Provide the [x, y] coordinate of the cell's center where the given text is located.  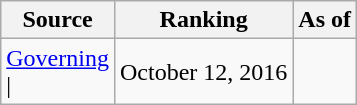
Governing| [58, 72]
Ranking [203, 20]
October 12, 2016 [203, 72]
As of [325, 20]
Source [58, 20]
